From the cell containing the given text, extract its center point as [x, y] coordinate. 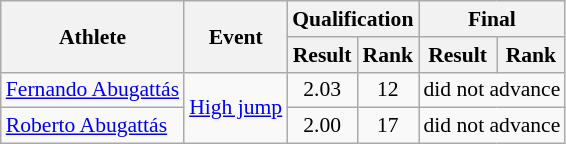
12 [388, 90]
Roberto Abugattás [92, 126]
17 [388, 126]
Qualification [352, 19]
2.00 [322, 126]
Athlete [92, 36]
Event [236, 36]
Final [492, 19]
2.03 [322, 90]
High jump [236, 108]
Fernando Abugattás [92, 90]
